Find where the given text appears and provide that cell's center as [x, y] coordinate. 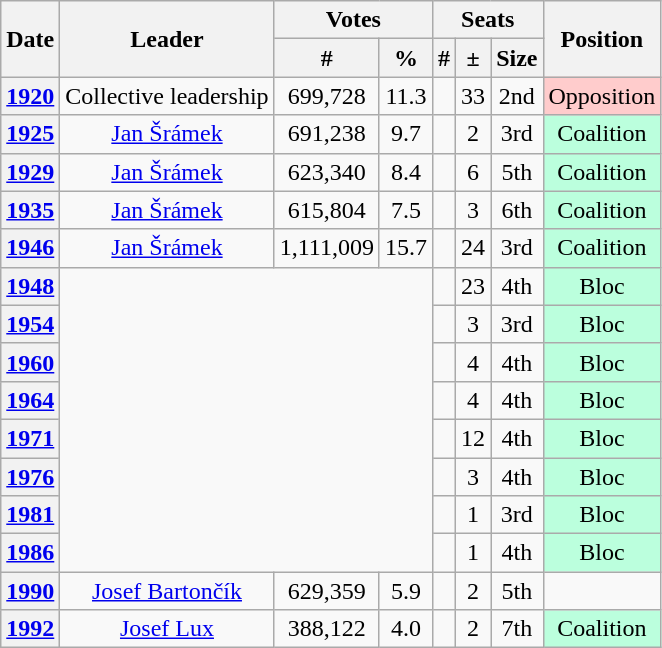
691,238 [326, 134]
1964 [30, 400]
6 [474, 172]
629,359 [326, 591]
1948 [30, 286]
Size [517, 58]
1,111,009 [326, 248]
11.3 [406, 96]
Seats [488, 20]
Josef Lux [167, 629]
1946 [30, 248]
23 [474, 286]
12 [474, 438]
615,804 [326, 210]
1976 [30, 477]
1960 [30, 362]
Date [30, 39]
5.9 [406, 591]
9.7 [406, 134]
Josef Bartončík [167, 591]
623,340 [326, 172]
7.5 [406, 210]
1935 [30, 210]
6th [517, 210]
± [474, 58]
8.4 [406, 172]
1920 [30, 96]
2nd [517, 96]
Votes [353, 20]
7th [517, 629]
24 [474, 248]
33 [474, 96]
1990 [30, 591]
1929 [30, 172]
% [406, 58]
1925 [30, 134]
1981 [30, 515]
1986 [30, 553]
15.7 [406, 248]
1954 [30, 324]
699,728 [326, 96]
388,122 [326, 629]
Leader [167, 39]
Collective leadership [167, 96]
Opposition [602, 96]
4.0 [406, 629]
Position [602, 39]
1971 [30, 438]
1992 [30, 629]
